Return (x, y) of the center of cell containing provided text 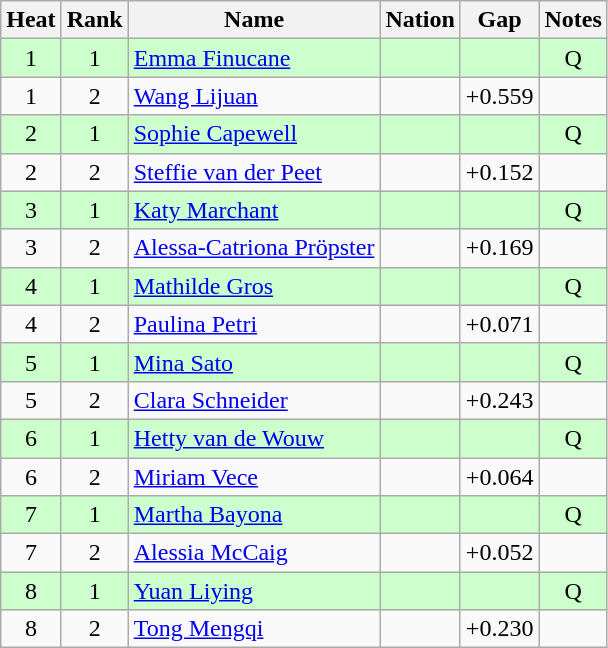
Mathilde Gros (254, 286)
Mina Sato (254, 362)
Miriam Vece (254, 477)
Paulina Petri (254, 324)
+0.052 (500, 553)
+0.169 (500, 248)
Wang Lijuan (254, 96)
Yuan Liying (254, 591)
+0.152 (500, 172)
Clara Schneider (254, 400)
Sophie Capewell (254, 134)
Gap (500, 20)
Hetty van de Wouw (254, 438)
Notes (573, 20)
Alessia McCaig (254, 553)
Nation (420, 20)
+0.559 (500, 96)
+0.243 (500, 400)
+0.071 (500, 324)
Rank (94, 20)
Martha Bayona (254, 515)
+0.230 (500, 629)
Name (254, 20)
Alessa-Catriona Pröpster (254, 248)
Katy Marchant (254, 210)
+0.064 (500, 477)
Emma Finucane (254, 58)
Steffie van der Peet (254, 172)
Heat (31, 20)
Tong Mengqi (254, 629)
